Return the (X, Y) coordinate for the center point of the cell that contains the specified text.  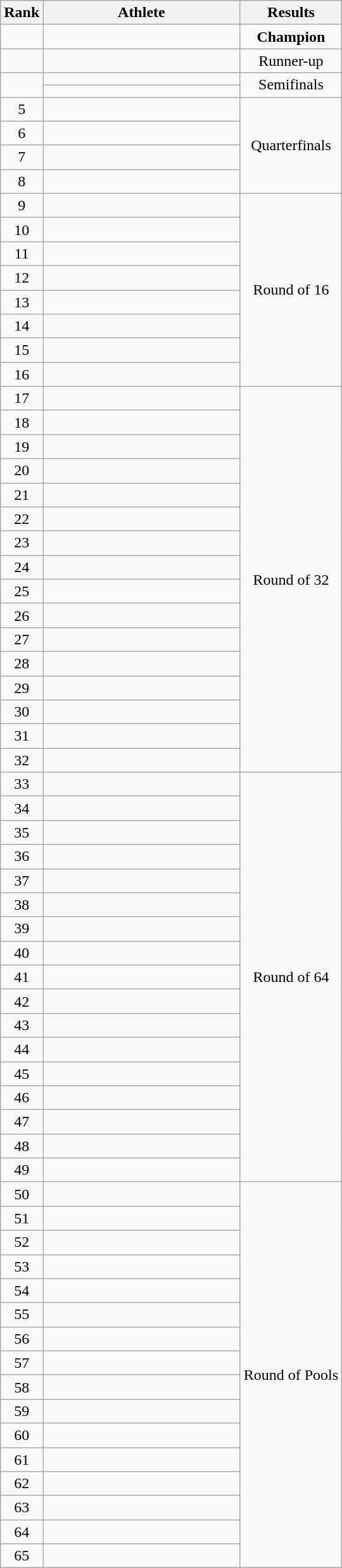
51 (22, 1218)
Semifinals (291, 85)
24 (22, 567)
61 (22, 1459)
32 (22, 760)
16 (22, 374)
14 (22, 326)
65 (22, 1556)
11 (22, 253)
25 (22, 591)
15 (22, 350)
47 (22, 1122)
17 (22, 398)
Round of 64 (291, 977)
46 (22, 1098)
Round of 32 (291, 579)
38 (22, 905)
5 (22, 109)
39 (22, 929)
6 (22, 133)
Results (291, 13)
42 (22, 1001)
34 (22, 808)
58 (22, 1387)
41 (22, 977)
Champion (291, 37)
57 (22, 1363)
43 (22, 1025)
53 (22, 1266)
45 (22, 1074)
19 (22, 447)
26 (22, 615)
Quarterfinals (291, 145)
30 (22, 712)
60 (22, 1435)
12 (22, 277)
13 (22, 302)
8 (22, 181)
23 (22, 543)
50 (22, 1194)
55 (22, 1315)
62 (22, 1484)
Round of 16 (291, 290)
44 (22, 1049)
48 (22, 1146)
28 (22, 663)
31 (22, 736)
54 (22, 1291)
18 (22, 423)
49 (22, 1170)
56 (22, 1339)
40 (22, 953)
20 (22, 471)
52 (22, 1242)
63 (22, 1508)
Round of Pools (291, 1375)
7 (22, 157)
27 (22, 639)
35 (22, 832)
10 (22, 229)
Athlete (142, 13)
59 (22, 1411)
9 (22, 205)
64 (22, 1532)
36 (22, 857)
Rank (22, 13)
29 (22, 687)
21 (22, 495)
Runner-up (291, 61)
33 (22, 784)
37 (22, 881)
22 (22, 519)
